Pinpoint the cell where the given text exists, returning its (x, y) midpoint coordinate. 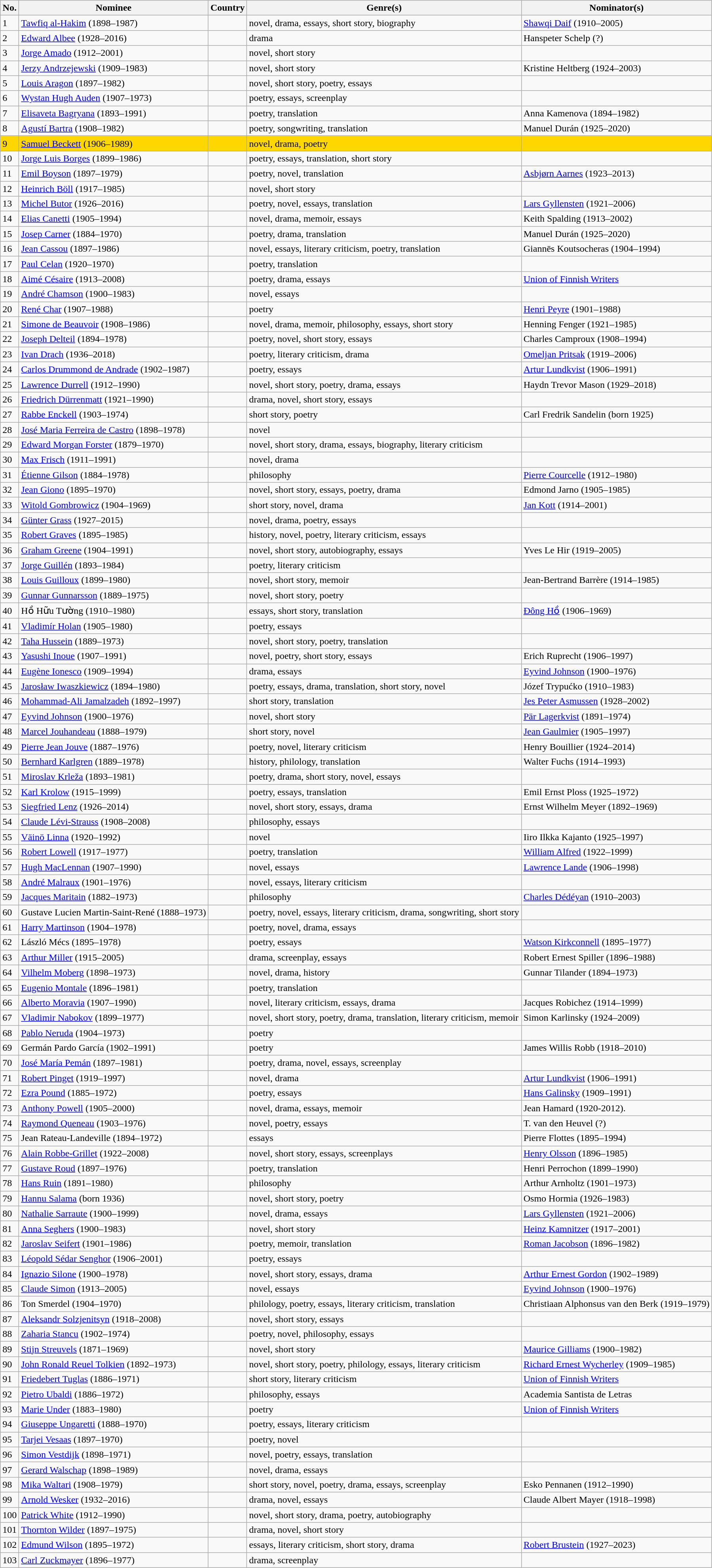
50 (9, 761)
51 (9, 776)
poetry, novel, essays, literary criticism, drama, songwriting, short story (384, 912)
33 (9, 505)
Anna Kamenova (1894–1982) (617, 113)
24 (9, 369)
Richard Ernest Wycherley (1909–1985) (617, 1364)
Carlos Drummond de Andrade (1902–1987) (114, 369)
98 (9, 1484)
Aimé Césaire (1913–2008) (114, 279)
short story, literary criticism (384, 1379)
78 (9, 1183)
novel, essays, literary criticism, poetry, translation (384, 249)
11 (9, 173)
poetry, novel, literary criticism (384, 746)
poetry, novel (384, 1439)
Arnold Wesker (1932–2016) (114, 1500)
31 (9, 475)
Jean Rateau-Landeville (1894–1972) (114, 1138)
Jan Kott (1914–2001) (617, 505)
Jacques Maritain (1882–1973) (114, 897)
poetry, novel, essays, translation (384, 204)
18 (9, 279)
Jean Hamard (1920-2012). (617, 1108)
20 (9, 309)
José Maria Ferreira de Castro (1898–1978) (114, 429)
No. (9, 8)
Rabbe Enckell (1903–1974) (114, 414)
short story, novel, drama (384, 505)
Robert Lowell (1917–1977) (114, 852)
30 (9, 460)
short story, translation (384, 701)
90 (9, 1364)
103 (9, 1560)
Eugenio Montale (1896–1981) (114, 987)
Thornton Wilder (1897–1975) (114, 1530)
Claude Lévi-Strauss (1908–2008) (114, 822)
37 (9, 565)
Pierre Jean Jouve (1887–1976) (114, 746)
72 (9, 1093)
Paul Celan (1920–1970) (114, 264)
Gunnar Gunnarsson (1889–1975) (114, 595)
46 (9, 701)
1 (9, 23)
36 (9, 550)
Agustí Bartra (1908–1982) (114, 128)
poetry, literary criticism (384, 565)
history, philology, translation (384, 761)
Elias Canetti (1905–1994) (114, 219)
Yasushi Inoue (1907–1991) (114, 656)
Walter Fuchs (1914–1993) (617, 761)
Ignazio Silone (1900–1978) (114, 1274)
Hồ Hữu Tường (1910–1980) (114, 611)
Simon Karlinsky (1924–2009) (617, 1017)
Đông Hồ (1906–1969) (617, 611)
novel, poetry, short story, essays (384, 656)
77 (9, 1168)
63 (9, 957)
novel, short story, drama, essays, biography, literary criticism (384, 445)
Henry Olsson (1896–1985) (617, 1153)
15 (9, 234)
Hanspeter Schelp (?) (617, 38)
Vilhelm Moberg (1898–1973) (114, 972)
Étienne Gilson (1884–1978) (114, 475)
43 (9, 656)
Hugh MacLennan (1907–1990) (114, 867)
Simone de Beauvoir (1908–1986) (114, 324)
82 (9, 1243)
Charles Camproux (1908–1994) (617, 339)
Pietro Ubaldi (1886–1972) (114, 1394)
70 (9, 1063)
René Char (1907–1988) (114, 309)
16 (9, 249)
97 (9, 1469)
Giannēs Koutsocheras (1904–1994) (617, 249)
91 (9, 1379)
Ivan Drach (1936–2018) (114, 354)
101 (9, 1530)
66 (9, 1002)
novel, short story, essays, screenplays (384, 1153)
58 (9, 882)
novel, literary criticism, essays, drama (384, 1002)
Pierre Courcelle (1912–1980) (617, 475)
29 (9, 445)
Taha Hussein (1889–1973) (114, 641)
Arthur Ernest Gordon (1902–1989) (617, 1274)
76 (9, 1153)
short story, novel (384, 731)
Samuel Beckett (1906–1989) (114, 143)
Hannu Salama (born 1936) (114, 1198)
Gerard Walschap (1898–1989) (114, 1469)
71 (9, 1078)
55 (9, 837)
novel, drama, memoir, essays (384, 219)
40 (9, 611)
56 (9, 852)
Roman Jacobson (1896–1982) (617, 1243)
Józef Trypućko (1910–1983) (617, 686)
Pablo Neruda (1904–1973) (114, 1033)
Kristine Heltberg (1924–2003) (617, 68)
Nathalie Sarraute (1900–1999) (114, 1213)
Siegfried Lenz (1926–2014) (114, 807)
Henri Peyre (1901–1988) (617, 309)
Marie Under (1883–1980) (114, 1409)
Claude Simon (1913–2005) (114, 1289)
88 (9, 1334)
22 (9, 339)
7 (9, 113)
novel, drama, essays, memoir (384, 1108)
novel, drama, memoir, philosophy, essays, short story (384, 324)
poetry, memoir, translation (384, 1243)
novel, short story, essays (384, 1319)
Jorge Luis Borges (1899–1986) (114, 158)
48 (9, 731)
T. van den Heuvel (?) (617, 1123)
poetry, drama, essays (384, 279)
9 (9, 143)
Jorge Guillén (1893–1984) (114, 565)
87 (9, 1319)
novel, poetry, essays, translation (384, 1454)
44 (9, 671)
poetry, novel, short story, essays (384, 339)
José María Pemán (1897–1981) (114, 1063)
poetry, novel, translation (384, 173)
73 (9, 1108)
Watson Kirkconnell (1895–1977) (617, 942)
54 (9, 822)
Emil Ernst Ploss (1925–1972) (617, 792)
novel, drama, essays, short story, biography (384, 23)
Karl Krolow (1915–1999) (114, 792)
Max Frisch (1911–1991) (114, 460)
essays (384, 1138)
Henry Bouillier (1924–2014) (617, 746)
novel, short story, autobiography, essays (384, 550)
6 (9, 98)
Friedrich Dürrenmatt (1921–1990) (114, 399)
Jean Cassou (1897–1986) (114, 249)
Elisaveta Bagryana (1893–1991) (114, 113)
92 (9, 1394)
poetry, essays, translation, short story (384, 158)
Iiro Ilkka Kajanto (1925–1997) (617, 837)
41 (9, 626)
poetry, essays, drama, translation, short story, novel (384, 686)
61 (9, 927)
Günter Grass (1927–2015) (114, 520)
Marcel Jouhandeau (1888–1979) (114, 731)
Christiaan Alphonsus van den Berk (1919–1979) (617, 1304)
28 (9, 429)
38 (9, 580)
novel, essays, literary criticism (384, 882)
Graham Greene (1904–1991) (114, 550)
Raymond Queneau (1903–1976) (114, 1123)
Robert Ernest Spiller (1896–1988) (617, 957)
poetry, essays, literary criticism (384, 1424)
Tarjei Vesaas (1897–1970) (114, 1439)
Heinrich Böll (1917–1985) (114, 189)
Anna Seghers (1900–1983) (114, 1228)
4 (9, 68)
Haydn Trevor Mason (1929–2018) (617, 384)
André Malraux (1901–1976) (114, 882)
80 (9, 1213)
Giuseppe Ungaretti (1888–1970) (114, 1424)
drama, screenplay (384, 1560)
drama, novel, essays (384, 1500)
drama, screenplay, essays (384, 957)
novel, short story, memoir (384, 580)
Anthony Powell (1905–2000) (114, 1108)
60 (9, 912)
Louis Aragon (1897–1982) (114, 83)
Gustave Roud (1897–1976) (114, 1168)
75 (9, 1138)
Friedebert Tuglas (1886–1971) (114, 1379)
Carl Zuckmayer (1896–1977) (114, 1560)
59 (9, 897)
12 (9, 189)
Robert Pinget (1919–1997) (114, 1078)
novel, short story, drama, poetry, autobiography (384, 1515)
Ezra Pound (1885–1972) (114, 1093)
Pär Lagerkvist (1891–1974) (617, 716)
Léopold Sédar Senghor (1906–2001) (114, 1259)
99 (9, 1500)
10 (9, 158)
Country (228, 8)
Tawfiq al-Hakim (1898–1987) (114, 23)
novel, drama, history (384, 972)
49 (9, 746)
Yves Le Hir (1919–2005) (617, 550)
96 (9, 1454)
Eugène Ionesco (1909–1994) (114, 671)
Jean-Bertrand Barrère (1914–1985) (617, 580)
Keith Spalding (1913–2002) (617, 219)
novel, short story, poetry, drama, translation, literary criticism, memoir (384, 1017)
novel, short story, poetry, philology, essays, literary criticism (384, 1364)
essays, short story, translation (384, 611)
James Willis Robb (1918–2010) (617, 1048)
Miroslav Krleža (1893–1981) (114, 776)
62 (9, 942)
Jarosław Iwaszkiewicz (1894–1980) (114, 686)
19 (9, 294)
68 (9, 1033)
Vladimir Nabokov (1899–1977) (114, 1017)
Genre(s) (384, 8)
Maurice Gilliams (1900–1982) (617, 1349)
17 (9, 264)
Gunnar Tilander (1894–1973) (617, 972)
Esko Pennanen (1912–1990) (617, 1484)
Harry Martinson (1904–1978) (114, 927)
Ton Smerdel (1904–1970) (114, 1304)
Pierre Flottes (1895–1994) (617, 1138)
Asbjørn Aarnes (1923–2013) (617, 173)
philology, poetry, essays, literary criticism, translation (384, 1304)
Jes Peter Asmussen (1928–2002) (617, 701)
27 (9, 414)
Osmo Hormia (1926–1983) (617, 1198)
Josep Carner (1884–1970) (114, 234)
short story, novel, poetry, drama, essays, screenplay (384, 1484)
László Mécs (1895–1978) (114, 942)
novel, short story, poetry, drama, essays (384, 384)
14 (9, 219)
Germán Pardo García (1902–1991) (114, 1048)
94 (9, 1424)
Nominator(s) (617, 8)
Louis Guilloux (1899–1980) (114, 580)
drama, novel, short story (384, 1530)
45 (9, 686)
2 (9, 38)
3 (9, 53)
poetry, drama, short story, novel, essays (384, 776)
Wystan Hugh Auden (1907–1973) (114, 98)
89 (9, 1349)
Jorge Amado (1912–2001) (114, 53)
Omeljan Pritsak (1919–2006) (617, 354)
65 (9, 987)
67 (9, 1017)
drama, novel, short story, essays (384, 399)
Claude Albert Mayer (1918–1998) (617, 1500)
13 (9, 204)
Shawqi Daif (1910–2005) (617, 23)
Aleksandr Solzjenitsyn (1918–2008) (114, 1319)
poetry, literary criticism, drama (384, 354)
34 (9, 520)
32 (9, 490)
85 (9, 1289)
Heinz Kamnitzer (1917–2001) (617, 1228)
short story, poetry (384, 414)
Witold Gombrowicz (1904–1969) (114, 505)
86 (9, 1304)
39 (9, 595)
Lawrence Durrell (1912–1990) (114, 384)
Carl Fredrik Sandelin (born 1925) (617, 414)
23 (9, 354)
novel, drama, poetry (384, 143)
Arthur Miller (1915–2005) (114, 957)
poetry, novel, philosophy, essays (384, 1334)
Väinö Linna (1920–1992) (114, 837)
Vladimír Holan (1905–1980) (114, 626)
drama, essays (384, 671)
John Ronald Reuel Tolkien (1892–1973) (114, 1364)
Jacques Robichez (1914–1999) (617, 1002)
Arthur Arnholtz (1901–1973) (617, 1183)
47 (9, 716)
poetry, drama, novel, essays, screenplay (384, 1063)
69 (9, 1048)
5 (9, 83)
Hans Ruin (1891–1980) (114, 1183)
Jean Giono (1895–1970) (114, 490)
26 (9, 399)
Charles Dédéyan (1910–2003) (617, 897)
81 (9, 1228)
74 (9, 1123)
Robert Graves (1895–1985) (114, 535)
Alberto Moravia (1907–1990) (114, 1002)
25 (9, 384)
Alain Robbe-Grillet (1922–2008) (114, 1153)
drama (384, 38)
57 (9, 867)
Mohammad-Ali Jamalzadeh (1892–1997) (114, 701)
Patrick White (1912–1990) (114, 1515)
Joseph Delteil (1894–1978) (114, 339)
Michel Butor (1926–2016) (114, 204)
André Chamson (1900–1983) (114, 294)
Gustave Lucien Martin-Saint-René (1888–1973) (114, 912)
novel, drama, poetry, essays (384, 520)
Nominee (114, 8)
novel, short story, poetry, essays (384, 83)
8 (9, 128)
42 (9, 641)
novel, short story, essays, poetry, drama (384, 490)
52 (9, 792)
novel, poetry, essays (384, 1123)
Academia Santista de Letras (617, 1394)
poetry, novel, drama, essays (384, 927)
35 (9, 535)
poetry, drama, translation (384, 234)
21 (9, 324)
Stijn Streuvels (1871–1969) (114, 1349)
poetry, essays, translation (384, 792)
Jean Gaulmier (1905–1997) (617, 731)
53 (9, 807)
Bernhard Karlgren (1889–1978) (114, 761)
84 (9, 1274)
95 (9, 1439)
100 (9, 1515)
Jerzy Andrzejewski (1909–1983) (114, 68)
64 (9, 972)
novel, short story, poetry, translation (384, 641)
essays, literary criticism, short story, drama (384, 1545)
poetry, songwriting, translation (384, 128)
102 (9, 1545)
Edmond Jarno (1905–1985) (617, 490)
Emil Boyson (1897–1979) (114, 173)
Simon Vestdijk (1898–1971) (114, 1454)
history, novel, poetry, literary criticism, essays (384, 535)
83 (9, 1259)
Edward Morgan Forster (1879–1970) (114, 445)
Jaroslav Seifert (1901–1986) (114, 1243)
Edmund Wilson (1895–1972) (114, 1545)
Henri Perrochon (1899–1990) (617, 1168)
Hans Galinsky (1909–1991) (617, 1093)
93 (9, 1409)
Edward Albee (1928–2016) (114, 38)
Erich Ruprecht (1906–1997) (617, 656)
William Alfred (1922–1999) (617, 852)
Mika Waltari (1908–1979) (114, 1484)
Ernst Wilhelm Meyer (1892–1969) (617, 807)
Lawrence Lande (1906–1998) (617, 867)
Zaharia Stancu (1902–1974) (114, 1334)
79 (9, 1198)
Robert Brustein (1927–2023) (617, 1545)
poetry, essays, screenplay (384, 98)
Henning Fenger (1921–1985) (617, 324)
